Find where the given text appears and provide that cell's center as (X, Y) coordinate. 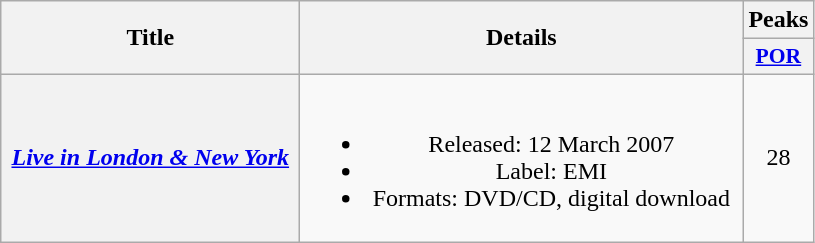
POR (778, 57)
Released: 12 March 2007Label: EMIFormats: DVD/CD, digital download (522, 158)
Title (150, 38)
Details (522, 38)
28 (778, 158)
Peaks (778, 20)
Live in London & New York (150, 158)
